Capture the cell that displays the provided text and extract its (x, y) central coordinate. 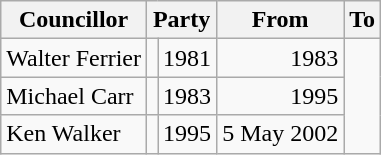
To (362, 20)
5 May 2002 (280, 134)
Walter Ferrier (74, 58)
Councillor (74, 20)
Michael Carr (74, 96)
Ken Walker (74, 134)
1981 (188, 58)
Party (181, 20)
From (280, 20)
